From the cell containing the given text, extract its center point as (x, y) coordinate. 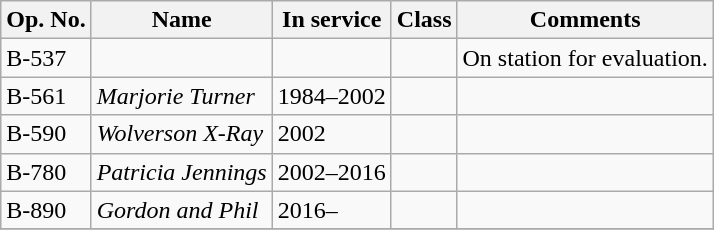
Patricia Jennings (182, 172)
B-780 (46, 172)
2016– (332, 210)
B-890 (46, 210)
Marjorie Turner (182, 96)
1984–2002 (332, 96)
2002 (332, 134)
B-590 (46, 134)
B-561 (46, 96)
Name (182, 20)
Gordon and Phil (182, 210)
Op. No. (46, 20)
Comments (585, 20)
B-537 (46, 58)
Wolverson X-Ray (182, 134)
In service (332, 20)
Class (424, 20)
On station for evaluation. (585, 58)
2002–2016 (332, 172)
